Determine the [x, y] coordinate at the center of the cell enclosing the given text.  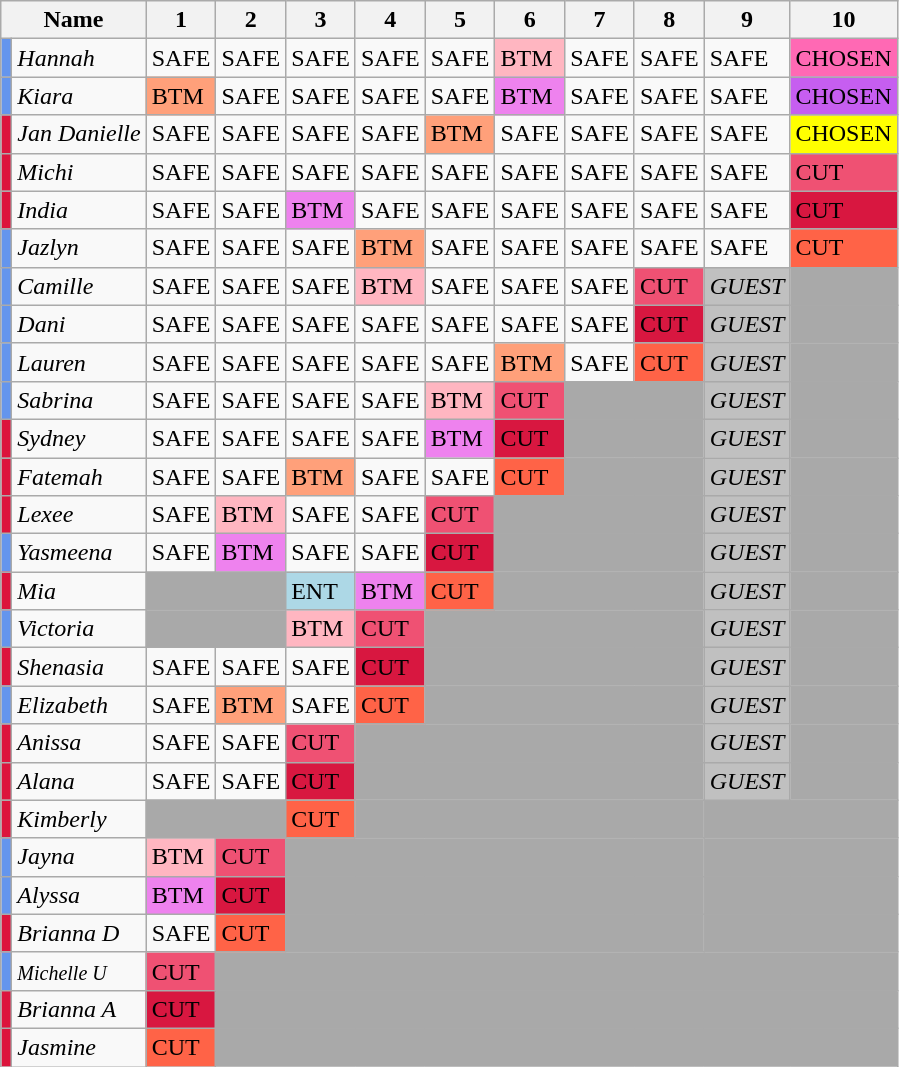
Kiara [79, 96]
3 [321, 20]
2 [251, 20]
Lexee [79, 515]
7 [600, 20]
Sydney [79, 438]
Alyssa [79, 895]
Camille [79, 286]
Anissa [79, 743]
ENT [321, 591]
5 [460, 20]
Sabrina [79, 400]
Brianna D [79, 933]
1 [181, 20]
Brianna A [79, 1009]
Jayna [79, 857]
Shenasia [79, 667]
Victoria [79, 629]
6 [530, 20]
10 [844, 20]
Name [74, 20]
Hannah [79, 58]
9 [747, 20]
Lauren [79, 362]
Mia [79, 591]
Jazlyn [79, 248]
Michi [79, 172]
Jasmine [79, 1047]
Jan Danielle [79, 134]
Michelle U [79, 971]
Fatemah [79, 477]
Yasmeena [79, 553]
Kimberly [79, 819]
8 [669, 20]
Dani [79, 324]
4 [390, 20]
India [79, 210]
Elizabeth [79, 705]
Alana [79, 781]
